Output the [x, y] coordinate of the center of the cell containing the given text.  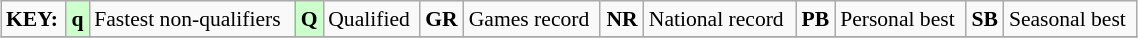
Q [309, 19]
KEY: [34, 19]
PB [816, 19]
Seasonal best [1070, 19]
q [78, 19]
NR [622, 19]
SB [985, 19]
Fastest non-qualifiers [192, 19]
National record [720, 19]
Games record [532, 19]
Personal best [900, 19]
Qualified [371, 19]
GR [442, 19]
